Extract the (x, y) coordinate from the center of the cell holding the provided text.  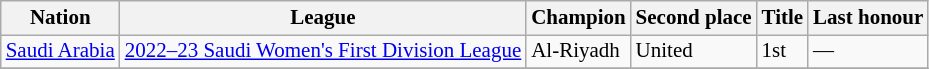
Champion (578, 18)
Saudi Arabia (60, 52)
Second place (694, 18)
Title (783, 18)
Nation (60, 18)
League (323, 18)
— (868, 52)
Last honour (868, 18)
1st (783, 52)
Al-Riyadh (578, 52)
2022–23 Saudi Women's First Division League (323, 52)
United (694, 52)
